Provide the (x, y) coordinate of the cell's center where the given text is located.  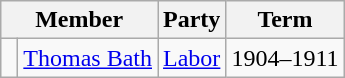
Member (80, 20)
1904–1911 (285, 58)
Labor (192, 58)
Thomas Bath (88, 58)
Term (285, 20)
Party (192, 20)
